Determine the [x, y] coordinate at the center of the cell enclosing the given text.  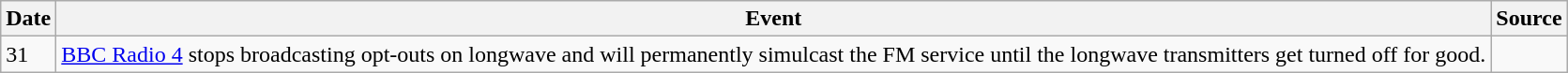
31 [28, 54]
Date [28, 19]
Event [773, 19]
Source [1530, 19]
